Extract the [x, y] coordinate from the center of the cell holding the provided text.  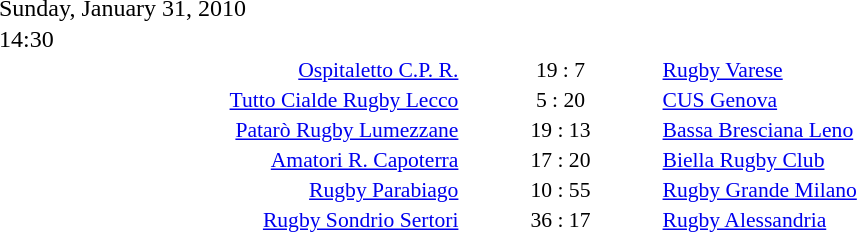
19 : 7 [560, 70]
17 : 20 [560, 160]
19 : 13 [560, 130]
5 : 20 [560, 100]
10 : 55 [560, 190]
